Pinpoint the cell where the given text exists, returning its [X, Y] midpoint coordinate. 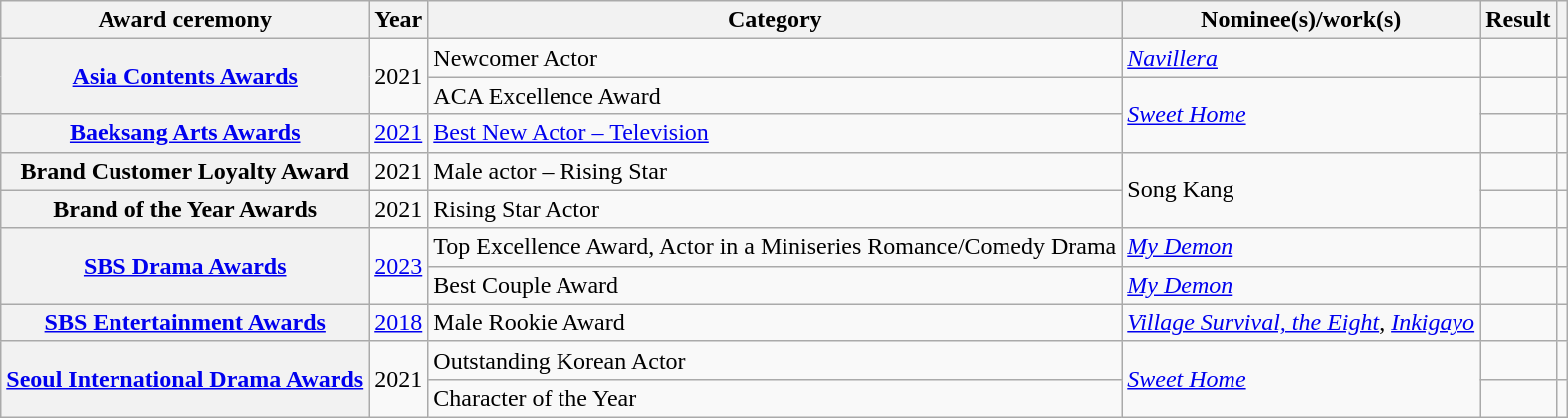
SBS Entertainment Awards [185, 322]
Result [1518, 20]
Village Survival, the Eight, Inkigayo [1301, 322]
Rising Star Actor [775, 209]
Song Kang [1301, 190]
SBS Drama Awards [185, 266]
Newcomer Actor [775, 58]
Best Couple Award [775, 285]
2018 [398, 322]
Brand Customer Loyalty Award [185, 171]
Year [398, 20]
Male actor – Rising Star [775, 171]
Award ceremony [185, 20]
Male Rookie Award [775, 322]
Nominee(s)/work(s) [1301, 20]
Navillera [1301, 58]
ACA Excellence Award [775, 96]
Character of the Year [775, 398]
Best New Actor – Television [775, 133]
Top Excellence Award, Actor in a Miniseries Romance/Comedy Drama [775, 247]
Seoul International Drama Awards [185, 379]
Outstanding Korean Actor [775, 360]
Category [775, 20]
2023 [398, 266]
Asia Contents Awards [185, 77]
Baeksang Arts Awards [185, 133]
Brand of the Year Awards [185, 209]
